Extract the [X, Y] coordinate from the center of the cell holding the provided text.  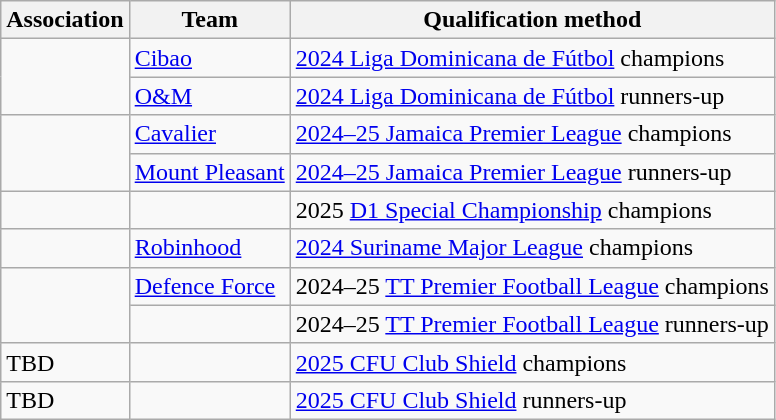
Team [210, 20]
Mount Pleasant [210, 172]
Robinhood [210, 248]
2024–25 Jamaica Premier League champions [532, 134]
Cibao [210, 58]
Association [65, 20]
O&M [210, 96]
2025 CFU Club Shield champions [532, 362]
2024–25 TT Premier Football League champions [532, 286]
2024 Liga Dominicana de Fútbol champions [532, 58]
Qualification method [532, 20]
2024–25 TT Premier Football League runners-up [532, 324]
2024 Suriname Major League champions [532, 248]
Defence Force [210, 286]
2024–25 Jamaica Premier League runners-up [532, 172]
Cavalier [210, 134]
2025 D1 Special Championship champions [532, 210]
2024 Liga Dominicana de Fútbol runners-up [532, 96]
2025 CFU Club Shield runners-up [532, 400]
